Locate the cell with the specified text and output its (X, Y) center coordinate. 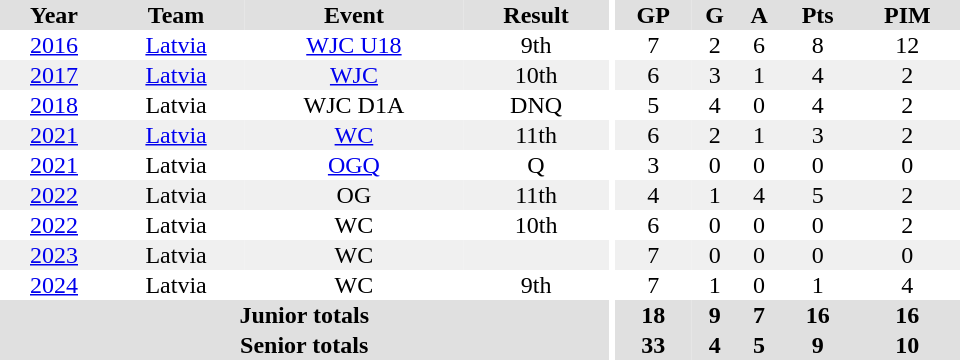
PIM (908, 15)
12 (908, 45)
Senior totals (304, 345)
WJC U18 (354, 45)
2017 (54, 75)
GP (654, 15)
Team (176, 15)
2016 (54, 45)
OG (354, 195)
WJC D1A (354, 105)
18 (654, 315)
2023 (54, 255)
2018 (54, 105)
Result (536, 15)
10 (908, 345)
Event (354, 15)
WJC (354, 75)
OGQ (354, 165)
DNQ (536, 105)
Pts (818, 15)
8 (818, 45)
2024 (54, 285)
Year (54, 15)
A (760, 15)
33 (654, 345)
G (715, 15)
Q (536, 165)
Junior totals (304, 315)
